From the cell containing the given text, extract its center point as (X, Y) coordinate. 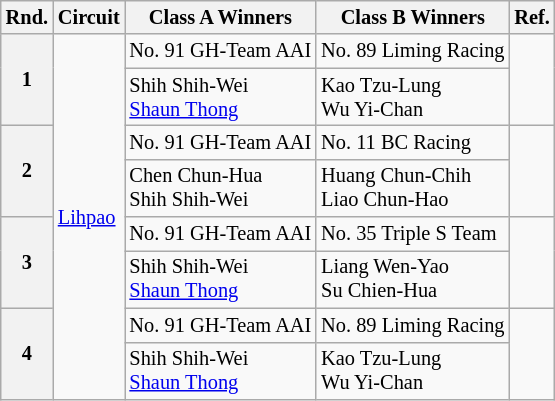
Class A Winners (220, 17)
No. 11 BC Racing (412, 142)
Lihpao (89, 216)
2 (27, 170)
1 (27, 80)
Liang Wen-Yao Su Chien-Hua (412, 279)
Rnd. (27, 17)
Chen Chun-Hua Shih Shih-Wei (220, 188)
3 (27, 262)
No. 35 Triple S Team (412, 234)
Class B Winners (412, 17)
Ref. (532, 17)
Huang Chun-Chih Liao Chun-Hao (412, 188)
4 (27, 354)
Circuit (89, 17)
